Find where the given text appears and provide that cell's center as (X, Y) coordinate. 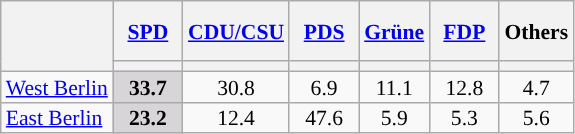
4.7 (536, 86)
FDP (464, 31)
East Berlin (57, 118)
23.2 (148, 118)
5.3 (464, 118)
12.8 (464, 86)
12.4 (236, 118)
CDU/CSU (236, 31)
6.9 (324, 86)
33.7 (148, 86)
West Berlin (57, 86)
PDS (324, 31)
SPD (148, 31)
Others (536, 31)
11.1 (394, 86)
Grüne (394, 31)
5.9 (394, 118)
5.6 (536, 118)
30.8 (236, 86)
47.6 (324, 118)
